Find where the given text appears and provide that cell's center as [X, Y] coordinate. 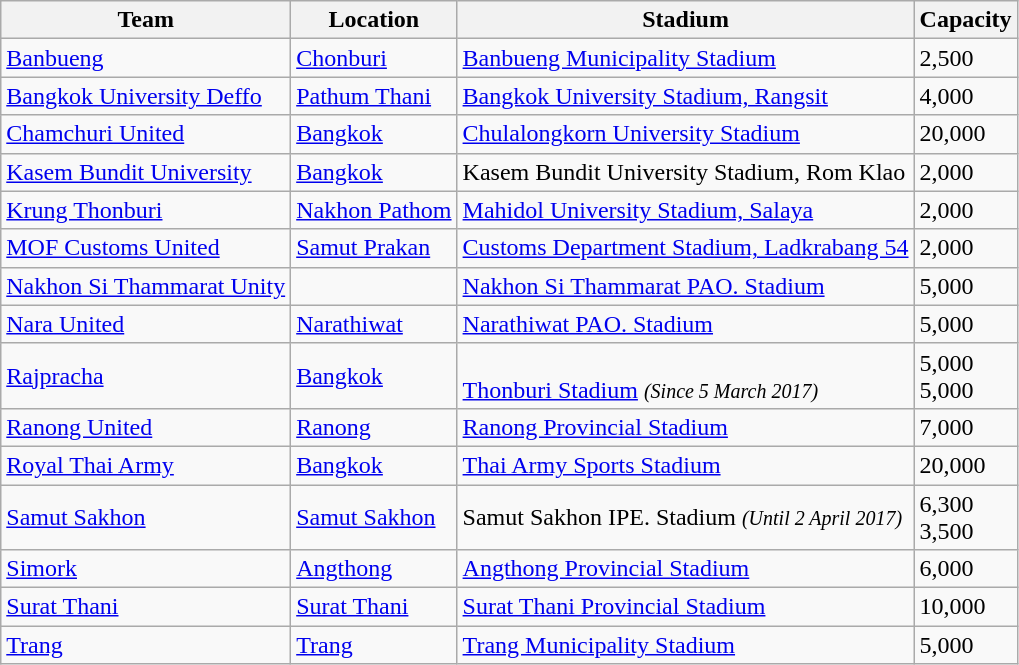
Ranong [374, 427]
Stadium [686, 20]
Narathiwat [374, 324]
Thonburi Stadium (Since 5 March 2017) [686, 376]
2,500 [966, 58]
Simork [146, 569]
Nakhon Si Thammarat Unity [146, 286]
Trang Municipality Stadium [686, 645]
Thai Army Sports Stadium [686, 465]
6,3003,500 [966, 516]
Customs Department Stadium, Ladkrabang 54 [686, 248]
Bangkok University Deffo [146, 96]
Chulalongkorn University Stadium [686, 134]
Team [146, 20]
10,000 [966, 607]
MOF Customs United [146, 248]
Angthong [374, 569]
Kasem Bundit University Stadium, Rom Klao [686, 172]
Kasem Bundit University [146, 172]
Ranong United [146, 427]
Ranong Provincial Stadium [686, 427]
Samut Sakhon IPE. Stadium (Until 2 April 2017) [686, 516]
Nara United [146, 324]
5,0005,000 [966, 376]
Capacity [966, 20]
Location [374, 20]
Samut Prakan [374, 248]
Banbueng Municipality Stadium [686, 58]
Banbueng [146, 58]
Chonburi [374, 58]
Nakhon Si Thammarat PAO. Stadium [686, 286]
Chamchuri United [146, 134]
Angthong Provincial Stadium [686, 569]
4,000 [966, 96]
Krung Thonburi [146, 210]
Rajpracha [146, 376]
7,000 [966, 427]
6,000 [966, 569]
Pathum Thani [374, 96]
Royal Thai Army [146, 465]
Nakhon Pathom [374, 210]
Bangkok University Stadium, Rangsit [686, 96]
Surat Thani Provincial Stadium [686, 607]
Narathiwat PAO. Stadium [686, 324]
Mahidol University Stadium, Salaya [686, 210]
